Pinpoint the cell where the given text exists, returning its [x, y] midpoint coordinate. 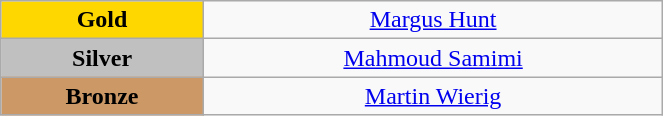
Martin Wierig [432, 96]
Bronze [102, 96]
Margus Hunt [432, 20]
Gold [102, 20]
Silver [102, 58]
Mahmoud Samimi [432, 58]
